Extract the [X, Y] coordinate from the center of the cell holding the provided text.  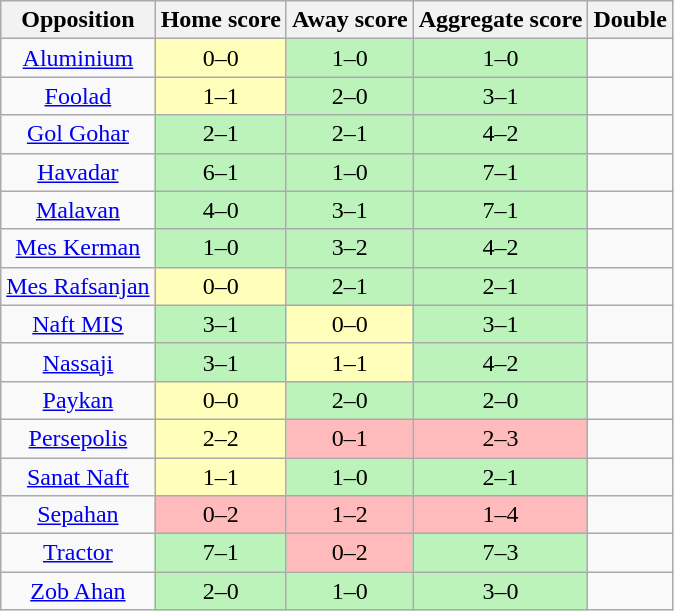
Paykan [78, 400]
Double [630, 20]
2–3 [500, 438]
2–2 [220, 438]
Sanat Naft [78, 477]
3–0 [500, 591]
1–4 [500, 515]
3–2 [350, 248]
Naft MIS [78, 324]
1–2 [350, 515]
0–1 [350, 438]
6–1 [220, 172]
4–0 [220, 210]
Persepolis [78, 438]
Malavan [78, 210]
Zob Ahan [78, 591]
Mes Rafsanjan [78, 286]
Home score [220, 20]
Opposition [78, 20]
Tractor [78, 553]
7–3 [500, 553]
Gol Gohar [78, 134]
Foolad [78, 96]
Aggregate score [500, 20]
Sepahan [78, 515]
Havadar [78, 172]
Aluminium [78, 58]
Away score [350, 20]
Nassaji [78, 362]
Mes Kerman [78, 248]
